Identify which cell holds the provided text, then report its [X, Y] central coordinate. 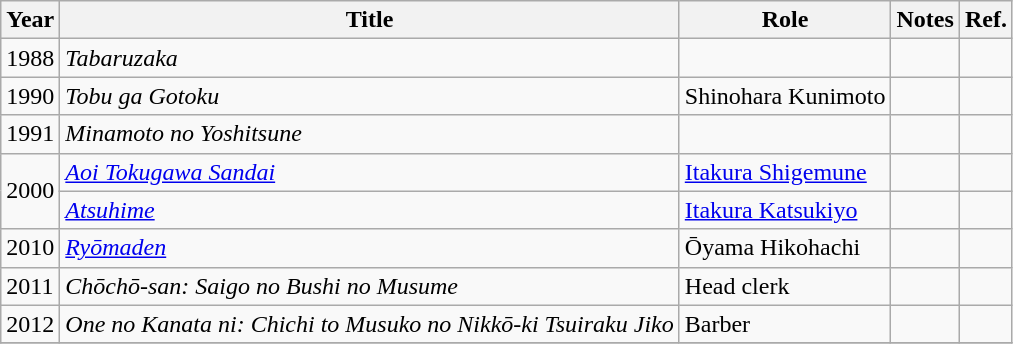
1990 [30, 96]
Role [785, 20]
Ref. [986, 20]
Ryōmaden [370, 248]
2012 [30, 324]
Chōchō-san: Saigo no Bushi no Musume [370, 286]
Itakura Shigemune [785, 172]
Tabaruzaka [370, 58]
Minamoto no Yoshitsune [370, 134]
Itakura Katsukiyo [785, 210]
Tobu ga Gotoku [370, 96]
Notes [925, 20]
Ōyama Hikohachi [785, 248]
One no Kanata ni: Chichi to Musuko no Nikkō-ki Tsuiraku Jiko [370, 324]
2000 [30, 191]
1991 [30, 134]
Atsuhime [370, 210]
2011 [30, 286]
Barber [785, 324]
Title [370, 20]
2010 [30, 248]
Head clerk [785, 286]
Aoi Tokugawa Sandai [370, 172]
Shinohara Kunimoto [785, 96]
1988 [30, 58]
Year [30, 20]
